Provide the (X, Y) coordinate of the cell's center where the given text is located.  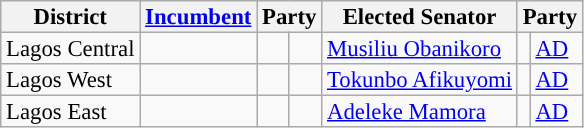
Elected Senator (420, 17)
Musiliu Obanikoro (420, 49)
Lagos East (70, 112)
District (70, 17)
Lagos West (70, 80)
Incumbent (198, 17)
Lagos Central (70, 49)
Tokunbo Afikuyomi (420, 80)
Adeleke Mamora (420, 112)
